Identify which cell holds the provided text, then report its [X, Y] central coordinate. 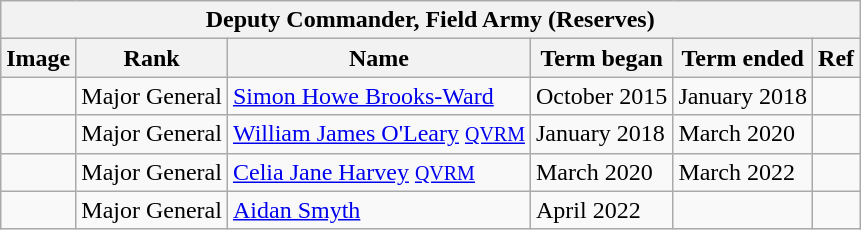
Deputy Commander, Field Army (Reserves) [430, 20]
April 2022 [601, 210]
October 2015 [601, 96]
Term ended [743, 58]
Rank [152, 58]
William James O'Leary QVRM [378, 134]
Aidan Smyth [378, 210]
Ref [836, 58]
March 2022 [743, 172]
Term began [601, 58]
Image [38, 58]
Simon Howe Brooks-Ward [378, 96]
Name [378, 58]
Celia Jane Harvey QVRM [378, 172]
